Identify which cell holds the provided text, then report its [X, Y] central coordinate. 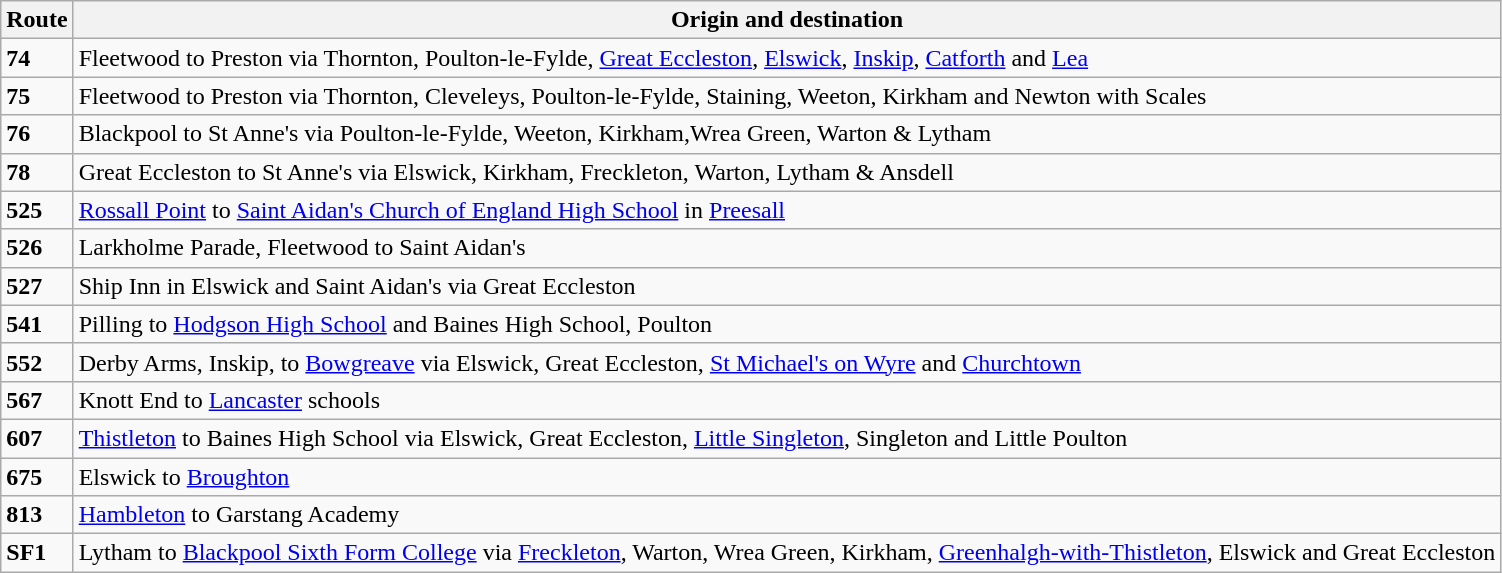
567 [37, 400]
541 [37, 324]
607 [37, 438]
Origin and destination [787, 20]
675 [37, 477]
76 [37, 134]
Blackpool to St Anne's via Poulton-le-Fylde, Weeton, Kirkham,Wrea Green, Warton & Lytham [787, 134]
525 [37, 210]
75 [37, 96]
Ship Inn in Elswick and Saint Aidan's via Great Eccleston [787, 286]
78 [37, 172]
Lytham to Blackpool Sixth Form College via Freckleton, Warton, Wrea Green, Kirkham, Greenhalgh-with-Thistleton, Elswick and Great Eccleston [787, 553]
Larkholme Parade, Fleetwood to Saint Aidan's [787, 248]
Derby Arms, Inskip, to Bowgreave via Elswick, Great Eccleston, St Michael's on Wyre and Churchtown [787, 362]
813 [37, 515]
552 [37, 362]
Knott End to Lancaster schools [787, 400]
Elswick to Broughton [787, 477]
Great Eccleston to St Anne's via Elswick, Kirkham, Freckleton, Warton, Lytham & Ansdell [787, 172]
Fleetwood to Preston via Thornton, Cleveleys, Poulton-le-Fylde, Staining, Weeton, Kirkham and Newton with Scales [787, 96]
Fleetwood to Preston via Thornton, Poulton-le-Fylde, Great Eccleston, Elswick, Inskip, Catforth and Lea [787, 58]
Route [37, 20]
Rossall Point to Saint Aidan's Church of England High School in Preesall [787, 210]
Thistleton to Baines High School via Elswick, Great Eccleston, Little Singleton, Singleton and Little Poulton [787, 438]
Pilling to Hodgson High School and Baines High School, Poulton [787, 324]
527 [37, 286]
74 [37, 58]
526 [37, 248]
SF1 [37, 553]
Hambleton to Garstang Academy [787, 515]
